Scan for the cell matching the given text and deliver its [X, Y] coordinate at center. 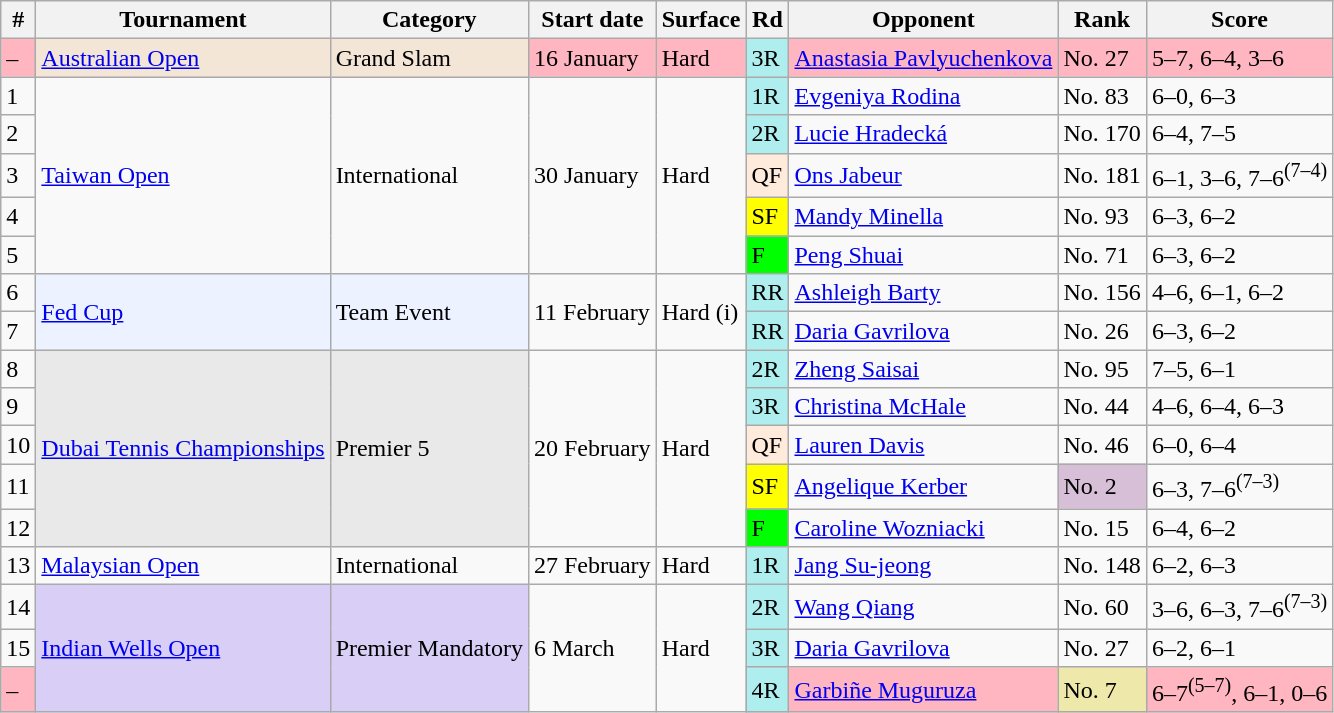
13 [18, 566]
No. 181 [1102, 176]
No. 95 [1102, 369]
No. 83 [1102, 96]
16 January [592, 58]
No. 148 [1102, 566]
6 [18, 293]
4 [18, 217]
Australian Open [183, 58]
6–1, 3–6, 7–6(7–4) [1239, 176]
Fed Cup [183, 312]
6–2, 6–3 [1239, 566]
6 March [592, 648]
No. 156 [1102, 293]
Evgeniya Rodina [924, 96]
Opponent [924, 20]
8 [18, 369]
Score [1239, 20]
5 [18, 255]
Angelique Kerber [924, 486]
3–6, 6–3, 7–6(7–3) [1239, 608]
7–5, 6–1 [1239, 369]
# [18, 20]
6–4, 7–5 [1239, 134]
Grand Slam [429, 58]
Premier Mandatory [429, 648]
Mandy Minella [924, 217]
No. 46 [1102, 445]
Christina McHale [924, 407]
14 [18, 608]
Anastasia Pavlyuchenkova [924, 58]
20 February [592, 448]
6–3, 7–6(7–3) [1239, 486]
2 [18, 134]
No. 26 [1102, 331]
Surface [701, 20]
1 [18, 96]
3 [18, 176]
27 February [592, 566]
Dubai Tennis Championships [183, 448]
Indian Wells Open [183, 648]
11 February [592, 312]
15 [18, 648]
No. 60 [1102, 608]
Rank [1102, 20]
Malaysian Open [183, 566]
6–2, 6–1 [1239, 648]
6–7(5–7), 6–1, 0–6 [1239, 690]
Zheng Saisai [924, 369]
No. 93 [1102, 217]
No. 71 [1102, 255]
No. 2 [1102, 486]
No. 170 [1102, 134]
12 [18, 528]
Tournament [183, 20]
No. 7 [1102, 690]
5–7, 6–4, 3–6 [1239, 58]
No. 44 [1102, 407]
9 [18, 407]
Garbiñe Muguruza [924, 690]
4–6, 6–4, 6–3 [1239, 407]
Rd [768, 20]
Ons Jabeur [924, 176]
Jang Su-jeong [924, 566]
30 January [592, 176]
4–6, 6–1, 6–2 [1239, 293]
Premier 5 [429, 448]
4R [768, 690]
Taiwan Open [183, 176]
7 [18, 331]
Peng Shuai [924, 255]
Lauren Davis [924, 445]
Team Event [429, 312]
No. 15 [1102, 528]
10 [18, 445]
6–4, 6–2 [1239, 528]
Ashleigh Barty [924, 293]
6–0, 6–4 [1239, 445]
Hard (i) [701, 312]
Lucie Hradecká [924, 134]
Category [429, 20]
Wang Qiang [924, 608]
6–0, 6–3 [1239, 96]
Start date [592, 20]
11 [18, 486]
Caroline Wozniacki [924, 528]
